Find where the given text appears and provide that cell's center as [X, Y] coordinate. 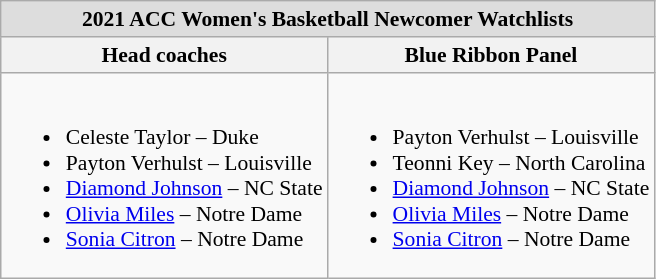
Head coaches [164, 55]
Blue Ribbon Panel [492, 55]
2021 ACC Women's Basketball Newcomer Watchlists [328, 19]
Celeste Taylor – DukePayton Verhulst – LouisvilleDiamond Johnson – NC StateOlivia Miles – Notre DameSonia Citron – Notre Dame [164, 175]
Payton Verhulst – LouisvilleTeonni Key – North CarolinaDiamond Johnson – NC StateOlivia Miles – Notre DameSonia Citron – Notre Dame [492, 175]
